Detect which cell encompasses the target text, then output its (x, y) center coordinate. 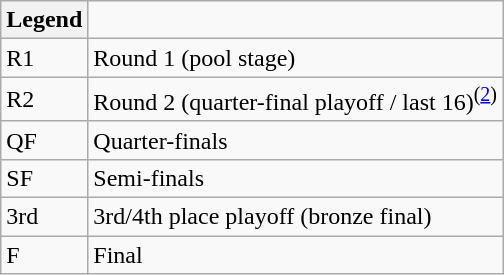
R1 (44, 58)
Quarter-finals (296, 140)
QF (44, 140)
3rd (44, 217)
Round 1 (pool stage) (296, 58)
3rd/4th place playoff (bronze final) (296, 217)
Legend (44, 20)
Round 2 (quarter-final playoff / last 16)(2) (296, 100)
R2 (44, 100)
F (44, 255)
Semi-finals (296, 178)
Final (296, 255)
SF (44, 178)
